Return [x, y] of the center of cell containing provided text 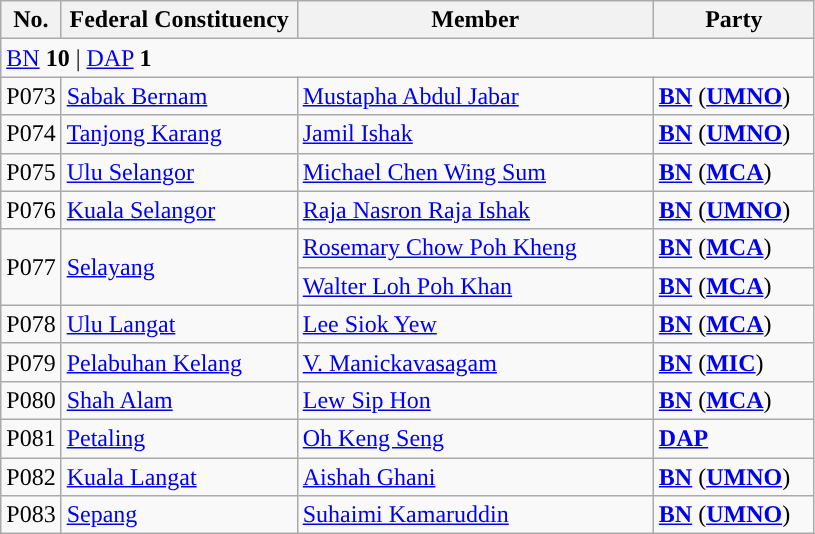
P083 [31, 515]
Ulu Selangor [179, 172]
Jamil Ishak [475, 134]
P073 [31, 96]
Lee Siok Yew [475, 324]
Member [475, 20]
Lew Sip Hon [475, 400]
P074 [31, 134]
Selayang [179, 267]
P079 [31, 362]
Walter Loh Poh Khan [475, 286]
Kuala Langat [179, 477]
Shah Alam [179, 400]
Raja Nasron Raja Ishak [475, 210]
Kuala Selangor [179, 210]
Party [734, 20]
Rosemary Chow Poh Kheng [475, 248]
BN (MIC) [734, 362]
Pelabuhan Kelang [179, 362]
P081 [31, 438]
Sepang [179, 515]
DAP [734, 438]
P078 [31, 324]
Oh Keng Seng [475, 438]
Mustapha Abdul Jabar [475, 96]
Federal Constituency [179, 20]
P076 [31, 210]
Aishah Ghani [475, 477]
P077 [31, 267]
Ulu Langat [179, 324]
Tanjong Karang [179, 134]
No. [31, 20]
BN 10 | DAP 1 [408, 58]
Michael Chen Wing Sum [475, 172]
Suhaimi Kamaruddin [475, 515]
P082 [31, 477]
Sabak Bernam [179, 96]
Petaling [179, 438]
V. Manickavasagam [475, 362]
P080 [31, 400]
P075 [31, 172]
